Capture the cell that displays the provided text and extract its [X, Y] central coordinate. 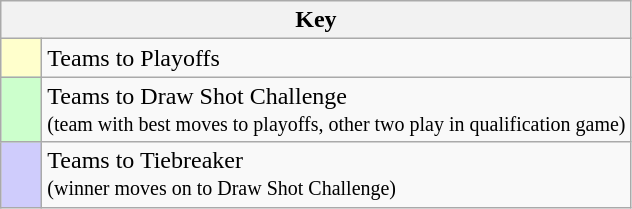
Key [316, 20]
Teams to Tiebreaker (winner moves on to Draw Shot Challenge) [336, 174]
Teams to Playoffs [336, 58]
Teams to Draw Shot Challenge (team with best moves to playoffs, other two play in qualification game) [336, 110]
